Pinpoint the cell where the given text exists, returning its (X, Y) midpoint coordinate. 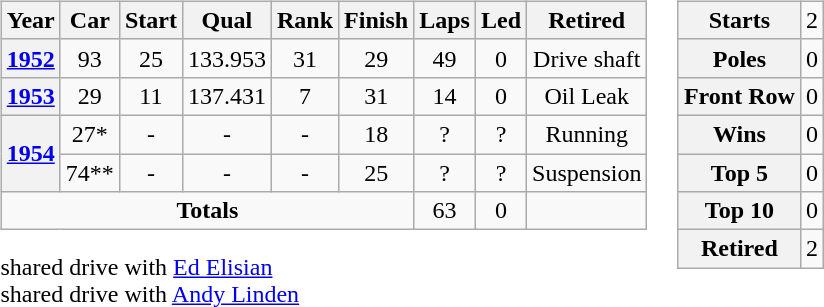
49 (445, 58)
1952 (30, 58)
7 (304, 96)
27* (90, 134)
Laps (445, 20)
Oil Leak (587, 96)
18 (376, 134)
Poles (739, 58)
Drive shaft (587, 58)
Rank (304, 20)
63 (445, 211)
1953 (30, 96)
Starts (739, 20)
Front Row (739, 96)
Qual (226, 20)
14 (445, 96)
133.953 (226, 58)
Led (500, 20)
Year (30, 20)
Finish (376, 20)
Totals (207, 211)
Top 5 (739, 173)
Top 10 (739, 211)
137.431 (226, 96)
Wins (739, 134)
74** (90, 173)
11 (150, 96)
1954 (30, 153)
93 (90, 58)
Running (587, 134)
Car (90, 20)
Start (150, 20)
Suspension (587, 173)
